For the text-containing cell, return its midpoint in [x, y] coordinate format. 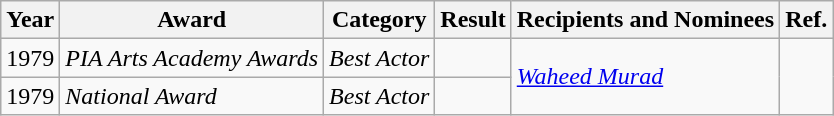
Award [192, 20]
Year [30, 20]
National Award [192, 96]
Category [380, 20]
Recipients and Nominees [645, 20]
Result [473, 20]
Ref. [806, 20]
Waheed Murad [645, 77]
PIA Arts Academy Awards [192, 58]
